From the cell containing the given text, extract its center point as (X, Y) coordinate. 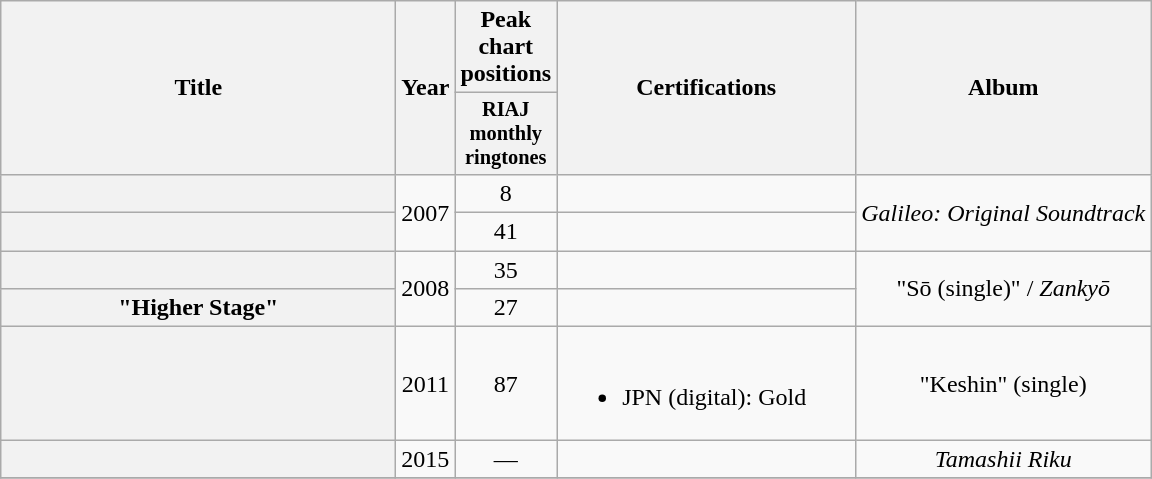
2008 (426, 289)
"Sō (single)" / Zankyō (1004, 289)
87 (506, 384)
Certifications (706, 88)
Title (198, 88)
— (506, 459)
35 (506, 270)
JPN (digital): Gold (706, 384)
2015 (426, 459)
41 (506, 232)
Tamashii Riku (1004, 459)
2007 (426, 212)
Galileo: Original Soundtrack (1004, 212)
Peak chart positions (506, 47)
27 (506, 308)
2011 (426, 384)
Year (426, 88)
"Higher Stage" (198, 308)
RIAJmonthlyringtones (506, 134)
"Keshin" (single) (1004, 384)
8 (506, 193)
Album (1004, 88)
